Capture the cell that displays the provided text and extract its [x, y] central coordinate. 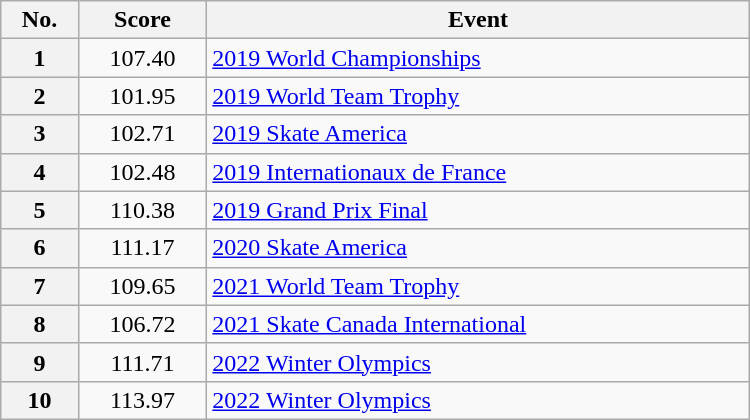
110.38 [142, 210]
102.71 [142, 134]
102.48 [142, 172]
9 [40, 362]
Score [142, 20]
109.65 [142, 286]
101.95 [142, 96]
111.71 [142, 362]
4 [40, 172]
2019 Skate America [478, 134]
2019 Grand Prix Final [478, 210]
1 [40, 58]
5 [40, 210]
2019 World Championships [478, 58]
2019 World Team Trophy [478, 96]
8 [40, 324]
107.40 [142, 58]
6 [40, 248]
Event [478, 20]
No. [40, 20]
2021 World Team Trophy [478, 286]
106.72 [142, 324]
7 [40, 286]
2021 Skate Canada International [478, 324]
111.17 [142, 248]
2019 Internationaux de France [478, 172]
2020 Skate America [478, 248]
10 [40, 400]
113.97 [142, 400]
3 [40, 134]
2 [40, 96]
